Locate the cell with the specified text and output its [X, Y] center coordinate. 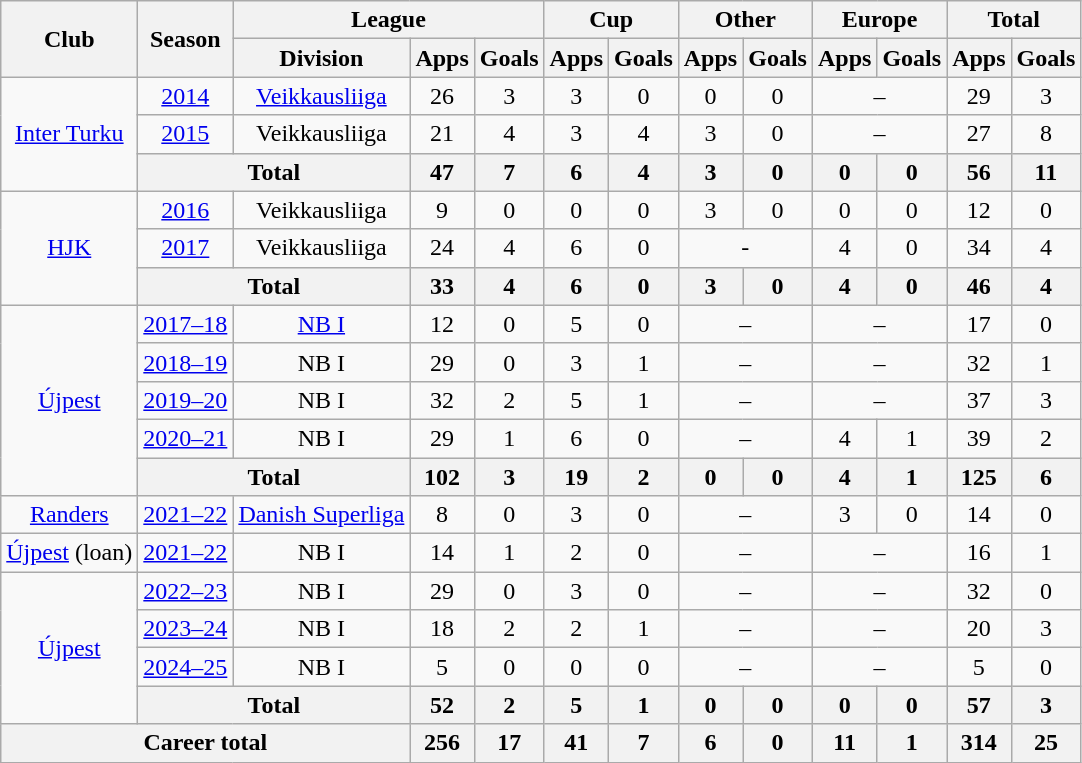
2020–21 [186, 438]
Other [745, 20]
125 [979, 477]
2023–24 [186, 629]
56 [979, 172]
Europe [879, 20]
33 [442, 286]
52 [442, 705]
25 [1046, 743]
2016 [186, 210]
19 [576, 477]
21 [442, 134]
Season [186, 39]
37 [979, 400]
League [388, 20]
2018–19 [186, 362]
102 [442, 477]
Újpest (loan) [70, 553]
Division [322, 58]
2015 [186, 134]
41 [576, 743]
2014 [186, 96]
26 [442, 96]
Inter Turku [70, 134]
46 [979, 286]
- [745, 248]
2017–18 [186, 324]
Club [70, 39]
2024–25 [186, 667]
16 [979, 553]
9 [442, 210]
27 [979, 134]
HJK [70, 248]
Danish Superliga [322, 515]
47 [442, 172]
Career total [206, 743]
2022–23 [186, 591]
2019–20 [186, 400]
57 [979, 705]
24 [442, 248]
18 [442, 629]
34 [979, 248]
20 [979, 629]
256 [442, 743]
314 [979, 743]
Randers [70, 515]
Cup [611, 20]
39 [979, 438]
2017 [186, 248]
